Locate the cell with the specified text and output its [X, Y] center coordinate. 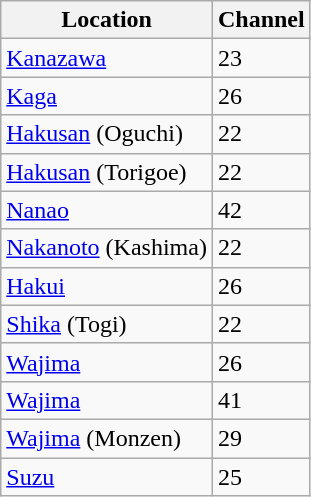
41 [261, 400]
Location [107, 20]
Wajima (Monzen) [107, 438]
42 [261, 210]
Hakusan (Oguchi) [107, 134]
Kaga [107, 96]
Hakui [107, 286]
Suzu [107, 477]
25 [261, 477]
23 [261, 58]
Hakusan (Torigoe) [107, 172]
Nakanoto (Kashima) [107, 248]
Nanao [107, 210]
Kanazawa [107, 58]
Channel [261, 20]
Shika (Togi) [107, 324]
29 [261, 438]
